Scan for the cell matching the given text and deliver its [x, y] coordinate at center. 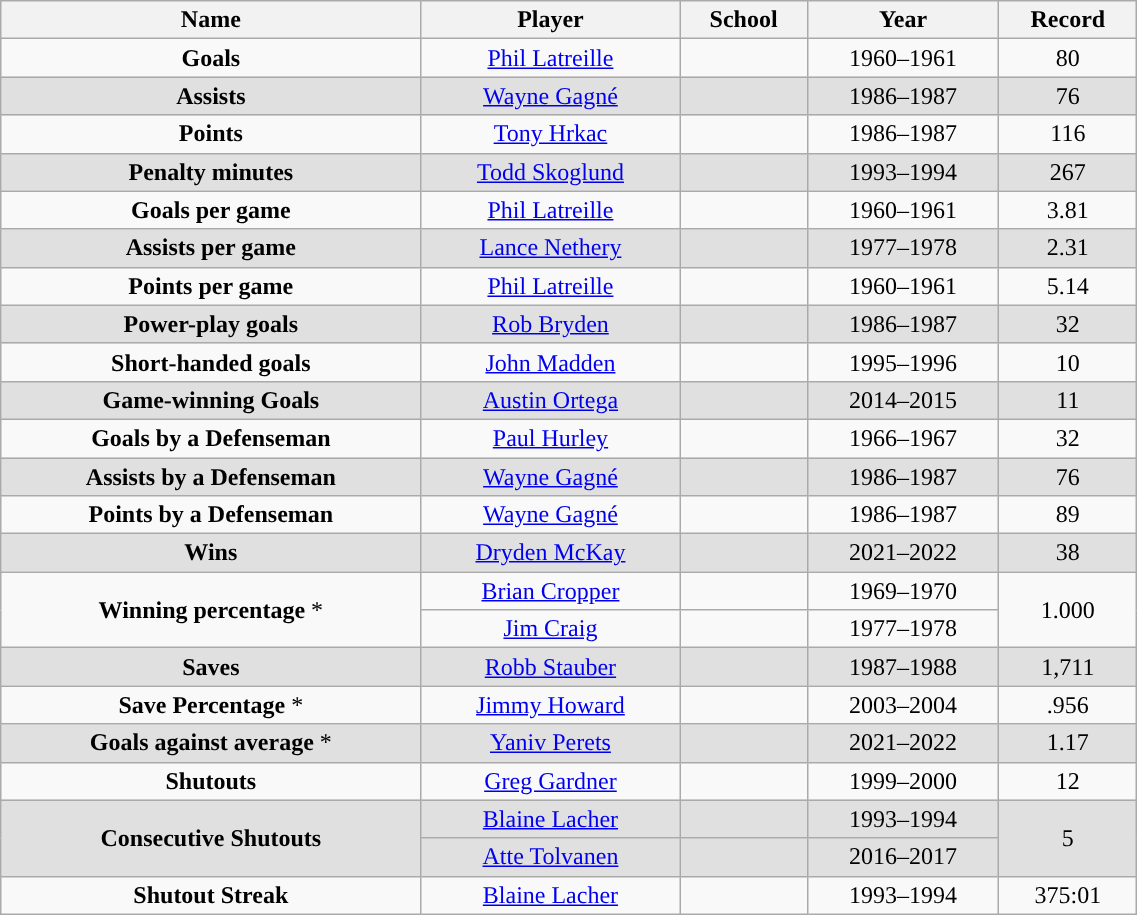
Brian Cropper [550, 591]
Goals per game [211, 210]
Atte Tolvanen [550, 857]
375:01 [1068, 895]
2016–2017 [903, 857]
Goals by a Defenseman [211, 438]
Jim Craig [550, 629]
80 [1068, 58]
Consecutive Shutouts [211, 838]
Assists [211, 96]
Paul Hurley [550, 438]
2.31 [1068, 248]
Points [211, 134]
Short-handed goals [211, 362]
10 [1068, 362]
1,711 [1068, 667]
Shutouts [211, 781]
1966–1967 [903, 438]
Name [211, 20]
Todd Skoglund [550, 172]
School [744, 20]
Player [550, 20]
116 [1068, 134]
1999–2000 [903, 781]
Shutout Streak [211, 895]
Saves [211, 667]
Assists per game [211, 248]
Greg Gardner [550, 781]
267 [1068, 172]
Points per game [211, 286]
2003–2004 [903, 705]
Lance Nethery [550, 248]
Goals against average * [211, 743]
Dryden McKay [550, 553]
2014–2015 [903, 400]
Winning percentage * [211, 610]
Yaniv Perets [550, 743]
Penalty minutes [211, 172]
Save Percentage * [211, 705]
Tony Hrkac [550, 134]
5.14 [1068, 286]
38 [1068, 553]
Goals [211, 58]
1.17 [1068, 743]
Year [903, 20]
Wins [211, 553]
Jimmy Howard [550, 705]
Austin Ortega [550, 400]
Rob Bryden [550, 324]
1995–1996 [903, 362]
Robb Stauber [550, 667]
12 [1068, 781]
Assists by a Defenseman [211, 477]
11 [1068, 400]
Record [1068, 20]
Game-winning Goals [211, 400]
Power-play goals [211, 324]
5 [1068, 838]
1969–1970 [903, 591]
.956 [1068, 705]
1.000 [1068, 610]
1987–1988 [903, 667]
Points by a Defenseman [211, 515]
3.81 [1068, 210]
89 [1068, 515]
John Madden [550, 362]
